Search for the cell housing the specified text and yield its [X, Y] center coordinate. 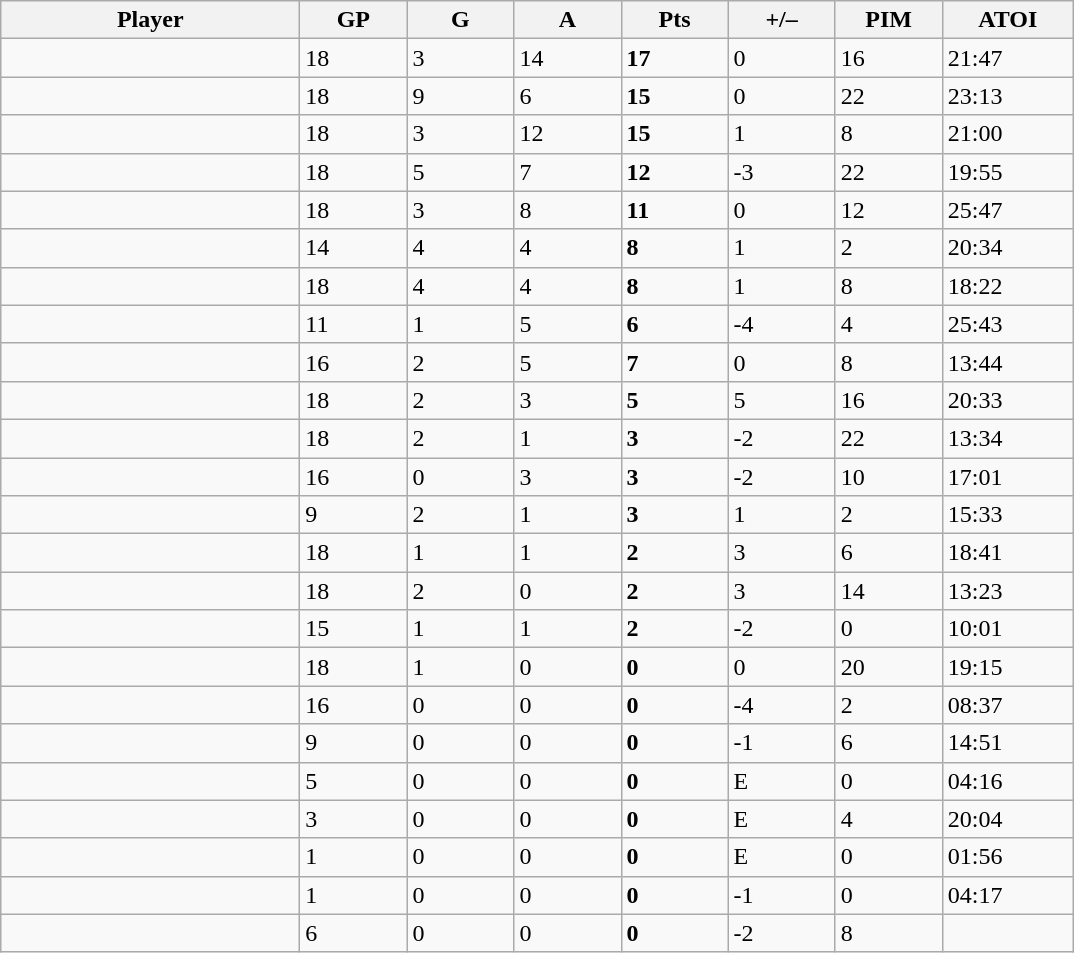
18:41 [1008, 553]
GP [354, 20]
19:55 [1008, 172]
04:16 [1008, 781]
18:22 [1008, 286]
25:43 [1008, 324]
23:13 [1008, 96]
25:47 [1008, 210]
21:00 [1008, 134]
04:17 [1008, 895]
01:56 [1008, 857]
17 [674, 58]
A [568, 20]
20:33 [1008, 400]
13:44 [1008, 362]
15:33 [1008, 515]
19:15 [1008, 667]
20:04 [1008, 819]
G [460, 20]
20:34 [1008, 248]
20 [888, 667]
ATOI [1008, 20]
10:01 [1008, 629]
13:34 [1008, 438]
08:37 [1008, 705]
Player [150, 20]
13:23 [1008, 591]
21:47 [1008, 58]
Pts [674, 20]
10 [888, 477]
17:01 [1008, 477]
+/– [782, 20]
14:51 [1008, 743]
PIM [888, 20]
-3 [782, 172]
